Return the [X, Y] coordinate for the center point of the cell that contains the specified text.  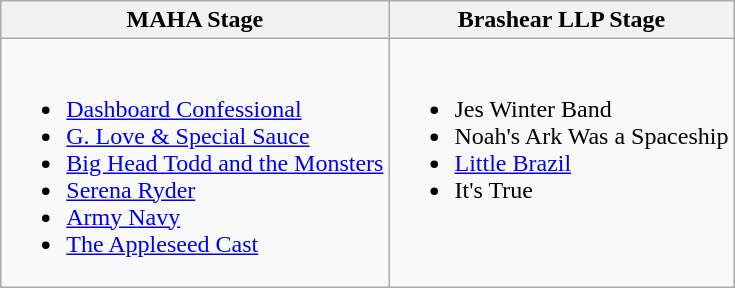
MAHA Stage [195, 20]
Brashear LLP Stage [562, 20]
Jes Winter BandNoah's Ark Was a SpaceshipLittle BrazilIt's True [562, 163]
Dashboard ConfessionalG. Love & Special SauceBig Head Todd and the MonstersSerena RyderArmy NavyThe Appleseed Cast [195, 163]
